Locate the cell with the specified text and output its (x, y) center coordinate. 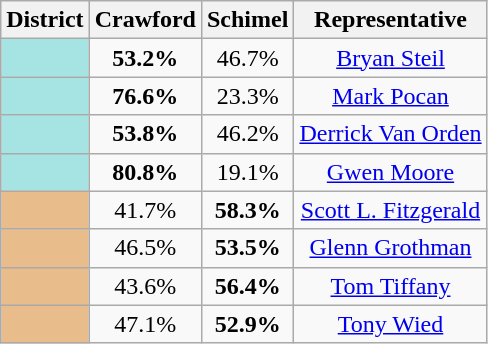
46.5% (145, 248)
District (45, 20)
Glenn Grothman (390, 248)
Representative (390, 20)
Crawford (145, 20)
Gwen Moore (390, 172)
43.6% (145, 286)
53.5% (247, 248)
53.8% (145, 134)
52.9% (247, 324)
Mark Pocan (390, 96)
58.3% (247, 210)
23.3% (247, 96)
Tony Wied (390, 324)
Schimel (247, 20)
Scott L. Fitzgerald (390, 210)
76.6% (145, 96)
Derrick Van Orden (390, 134)
53.2% (145, 58)
Bryan Steil (390, 58)
47.1% (145, 324)
46.7% (247, 58)
80.8% (145, 172)
Tom Tiffany (390, 286)
46.2% (247, 134)
56.4% (247, 286)
19.1% (247, 172)
41.7% (145, 210)
